Extract the [X, Y] coordinate from the center of the cell holding the provided text.  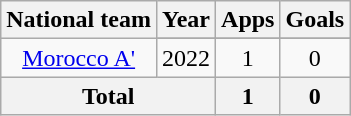
Total [108, 96]
Year [186, 20]
Goals [315, 20]
2022 [186, 58]
Apps [248, 20]
Morocco A' [79, 58]
National team [79, 20]
